Return the [X, Y] coordinate for the center point of the cell that contains the specified text.  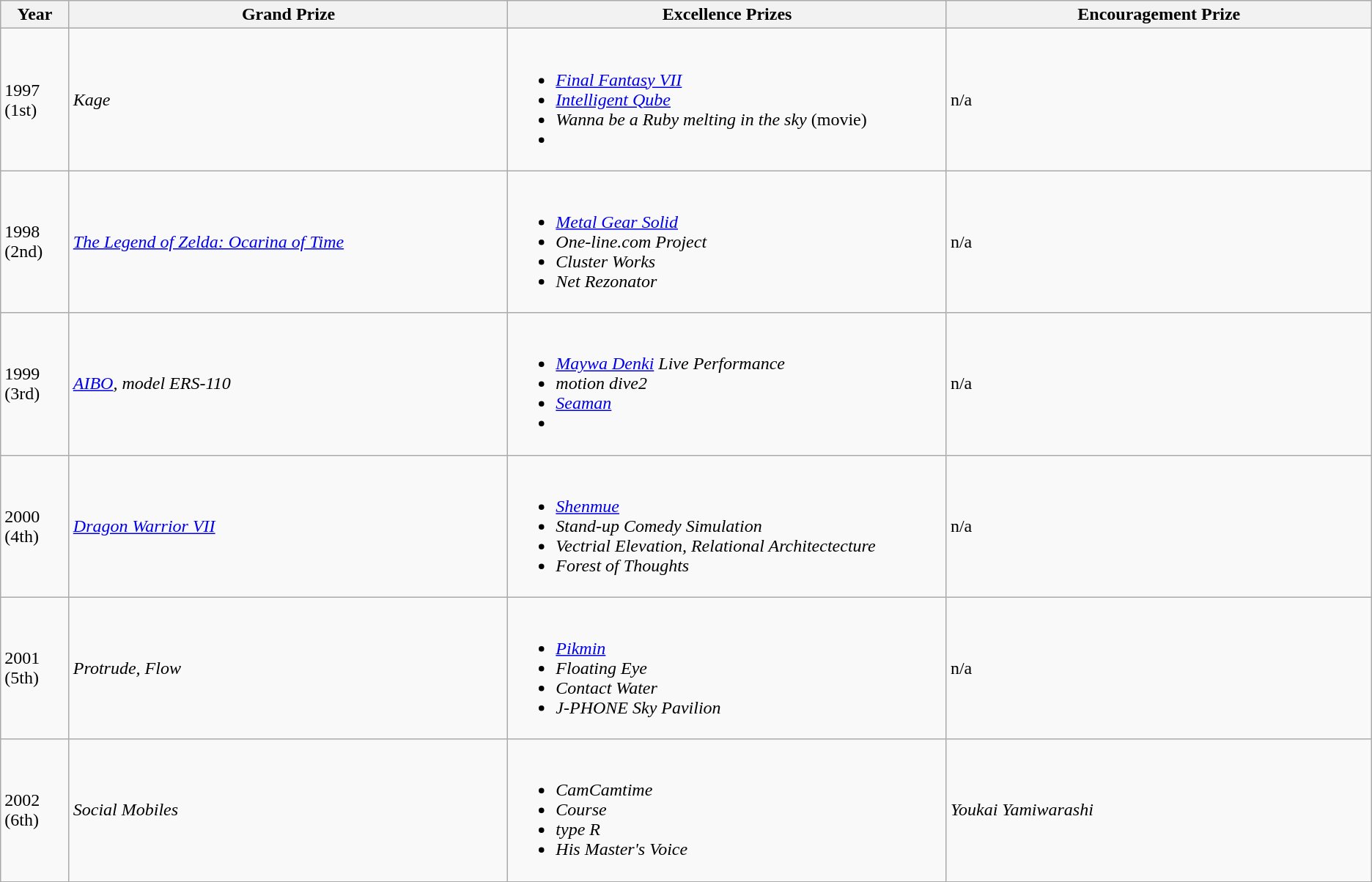
Final Fantasy VIIIntelligent QubeWanna be a Ruby melting in the sky (movie) [727, 100]
Protrude, Flow [289, 668]
Excellence Prizes [727, 15]
Youkai Yamiwarashi [1159, 810]
Grand Prize [289, 15]
Encouragement Prize [1159, 15]
1999 (3rd) [35, 384]
Maywa Denki Live Performancemotion dive2Seaman [727, 384]
1998 (2nd) [35, 242]
Dragon Warrior VII [289, 526]
Metal Gear SolidOne-line.com ProjectCluster WorksNet Rezonator [727, 242]
AIBO, model ERS-110 [289, 384]
2000 (4th) [35, 526]
CamCamtimeCoursetype RHis Master's Voice [727, 810]
PikminFloating EyeContact WaterJ-PHONE Sky Pavilion [727, 668]
Year [35, 15]
Social Mobiles [289, 810]
1997 (1st) [35, 100]
Kage [289, 100]
The Legend of Zelda: Ocarina of Time [289, 242]
ShenmueStand-up Comedy SimulationVectrial Elevation, Relational ArchitectectureForest of Thoughts [727, 526]
2001 (5th) [35, 668]
2002 (6th) [35, 810]
